Capture the cell that displays the provided text and extract its (x, y) central coordinate. 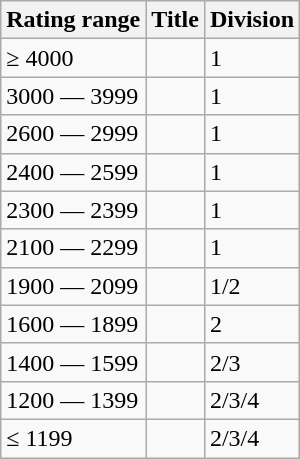
1900 — 2099 (74, 286)
2/3 (252, 362)
2100 — 2299 (74, 248)
2600 — 2999 (74, 134)
Rating range (74, 20)
≤ 1199 (74, 438)
1/2 (252, 286)
1200 — 1399 (74, 400)
2300 — 2399 (74, 210)
≥ 4000 (74, 58)
2400 — 2599 (74, 172)
2 (252, 324)
Title (176, 20)
1600 — 1899 (74, 324)
1400 — 1599 (74, 362)
Division (252, 20)
3000 — 3999 (74, 96)
